Locate the cell with the specified text and output its [X, Y] center coordinate. 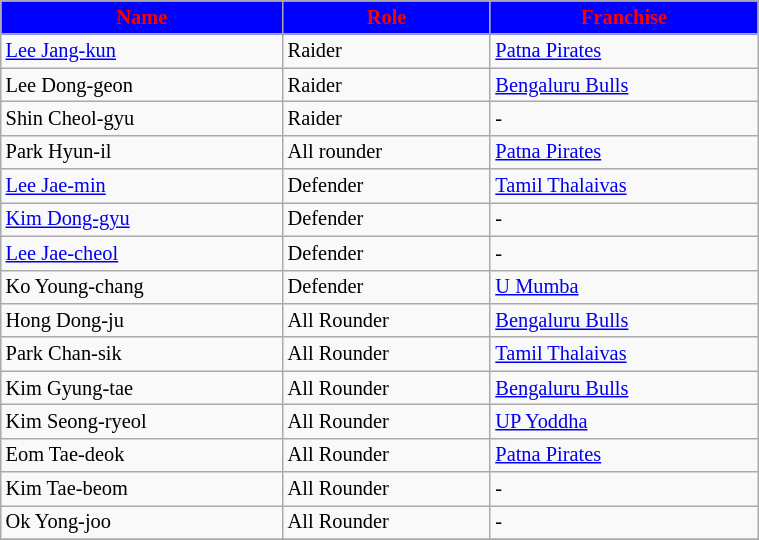
Lee Jae-min [142, 186]
U Mumba [624, 287]
Lee Jae-cheol [142, 253]
Eom Tae-deok [142, 455]
Hong Dong-ju [142, 320]
Park Chan-sik [142, 354]
Lee Jang-kun [142, 51]
Kim Gyung-tae [142, 388]
Shin Cheol-gyu [142, 118]
Kim Tae-beom [142, 489]
Ko Young-chang [142, 287]
Kim Dong-gyu [142, 219]
Franchise [624, 17]
Park Hyun-il [142, 152]
Ok Yong-joo [142, 522]
All rounder [387, 152]
Name [142, 17]
Role [387, 17]
Lee Dong-geon [142, 85]
Kim Seong-ryeol [142, 421]
UP Yoddha [624, 421]
